Return the [x, y] coordinate for the center point of the cell that contains the specified text.  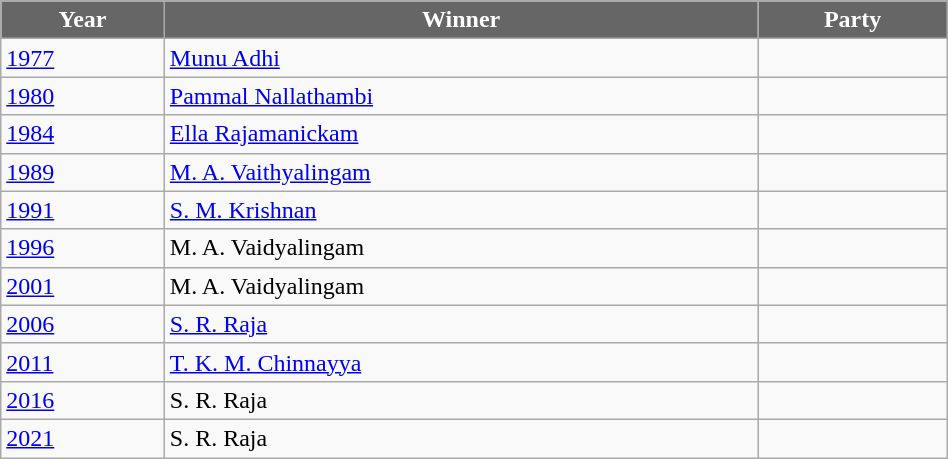
1996 [83, 248]
1991 [83, 210]
Party [852, 20]
Year [83, 20]
M. A. Vaithyalingam [461, 172]
1977 [83, 58]
2006 [83, 324]
S. M. Krishnan [461, 210]
Winner [461, 20]
T. K. M. Chinnayya [461, 362]
2011 [83, 362]
2021 [83, 438]
Munu Adhi [461, 58]
1984 [83, 134]
1980 [83, 96]
2001 [83, 286]
Pammal Nallathambi [461, 96]
1989 [83, 172]
2016 [83, 400]
Ella Rajamanickam [461, 134]
